Output the (x, y) coordinate of the center of the cell containing the given text.  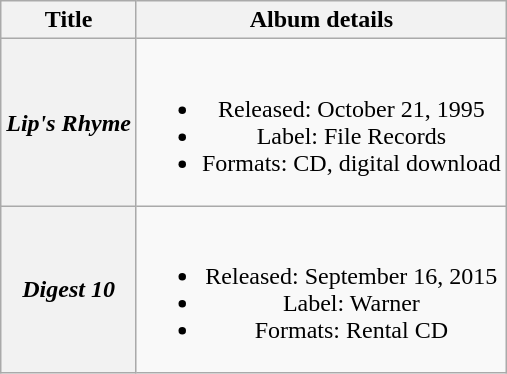
Digest 10 (69, 290)
Released: October 21, 1995 Label: File RecordsFormats: CD, digital download (321, 122)
Released: September 16, 2015 Label: WarnerFormats: Rental CD (321, 290)
Title (69, 20)
Album details (321, 20)
Lip's Rhyme (69, 122)
